Return (x, y) of the center of cell containing provided text 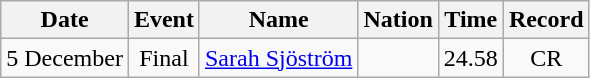
Event (164, 20)
24.58 (470, 58)
Time (470, 20)
5 December (65, 58)
Final (164, 58)
Nation (398, 20)
Record (546, 20)
CR (546, 58)
Name (278, 20)
Sarah Sjöström (278, 58)
Date (65, 20)
